Locate the cell with the specified text and output its [X, Y] center coordinate. 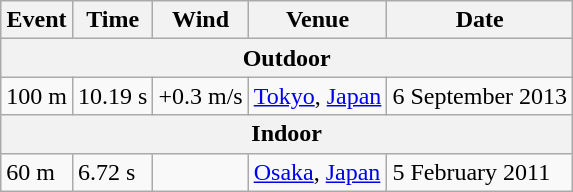
5 February 2011 [480, 172]
Date [480, 20]
Indoor [287, 134]
6 September 2013 [480, 96]
+0.3 m/s [200, 96]
100 m [37, 96]
Time [112, 20]
Outdoor [287, 58]
6.72 s [112, 172]
Tokyo, Japan [318, 96]
Osaka, Japan [318, 172]
Venue [318, 20]
Wind [200, 20]
Event [37, 20]
10.19 s [112, 96]
60 m [37, 172]
